Find where the given text appears and provide that cell's center as [x, y] coordinate. 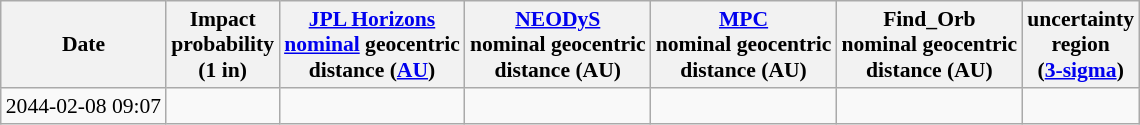
Date [84, 44]
NEODySnominal geocentricdistance (AU) [558, 44]
uncertaintyregion(3-sigma) [1080, 44]
2044-02-08 09:07 [84, 106]
JPL Horizonsnominal geocentricdistance (AU) [372, 44]
Find_Orbnominal geocentricdistance (AU) [929, 44]
Impactprobability(1 in) [222, 44]
MPCnominal geocentricdistance (AU) [744, 44]
